Locate the cell with the specified text and output its (x, y) center coordinate. 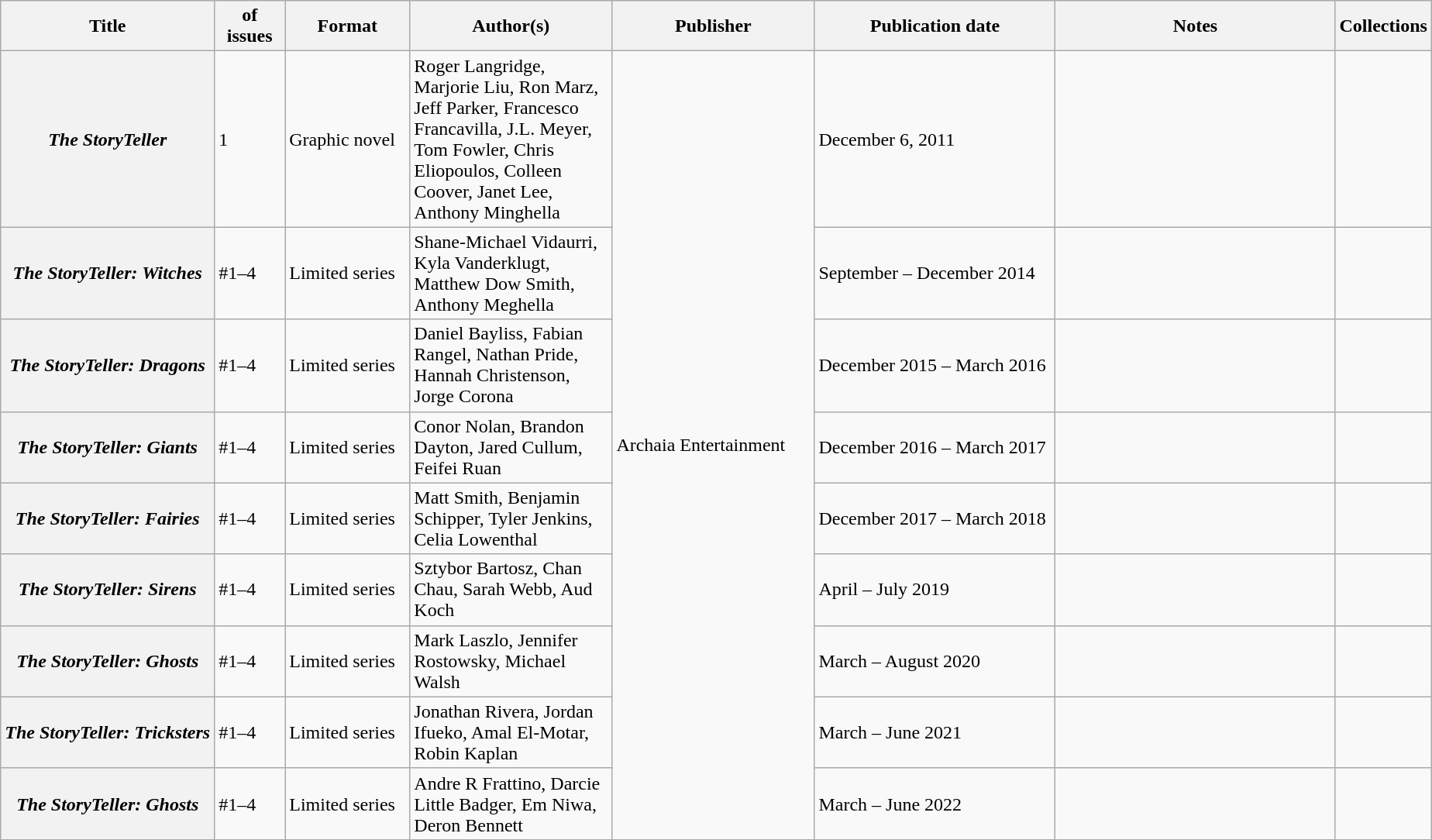
Daniel Bayliss, Fabian Rangel, Nathan Pride, Hannah Christenson, Jorge Corona (511, 366)
Graphic novel (347, 139)
Andre R Frattino, Darcie Little Badger, Em Niwa, Deron Bennett (511, 804)
September – December 2014 (935, 273)
of issues (250, 26)
The StoryTeller: Sirens (108, 590)
The StoryTeller (108, 139)
Notes (1195, 26)
Publication date (935, 26)
Collections (1383, 26)
1 (250, 139)
Author(s) (511, 26)
March – June 2022 (935, 804)
Conor Nolan, Brandon Dayton, Jared Cullum, Feifei Ruan (511, 447)
Shane-Michael Vidaurri, Kyla Vanderklugt, Matthew Dow Smith, Anthony Meghella (511, 273)
December 2015 – March 2016 (935, 366)
Mark Laszlo, Jennifer Rostowsky, Michael Walsh (511, 661)
April – July 2019 (935, 590)
The StoryTeller: Dragons (108, 366)
Archaia Entertainment (713, 446)
The StoryTeller: Giants (108, 447)
Jonathan Rivera, Jordan Ifueko, Amal El-Motar, Robin Kaplan (511, 732)
December 2016 – March 2017 (935, 447)
Matt Smith, Benjamin Schipper, Tyler Jenkins, Celia Lowenthal (511, 518)
The StoryTeller: Witches (108, 273)
December 6, 2011 (935, 139)
The StoryTeller: Tricksters (108, 732)
Publisher (713, 26)
December 2017 – March 2018 (935, 518)
March – August 2020 (935, 661)
Format (347, 26)
Sztybor Bartosz, Chan Chau, Sarah Webb, Aud Koch (511, 590)
Title (108, 26)
The StoryTeller: Fairies (108, 518)
March – June 2021 (935, 732)
